Detect which cell encompasses the target text, then output its [X, Y] center coordinate. 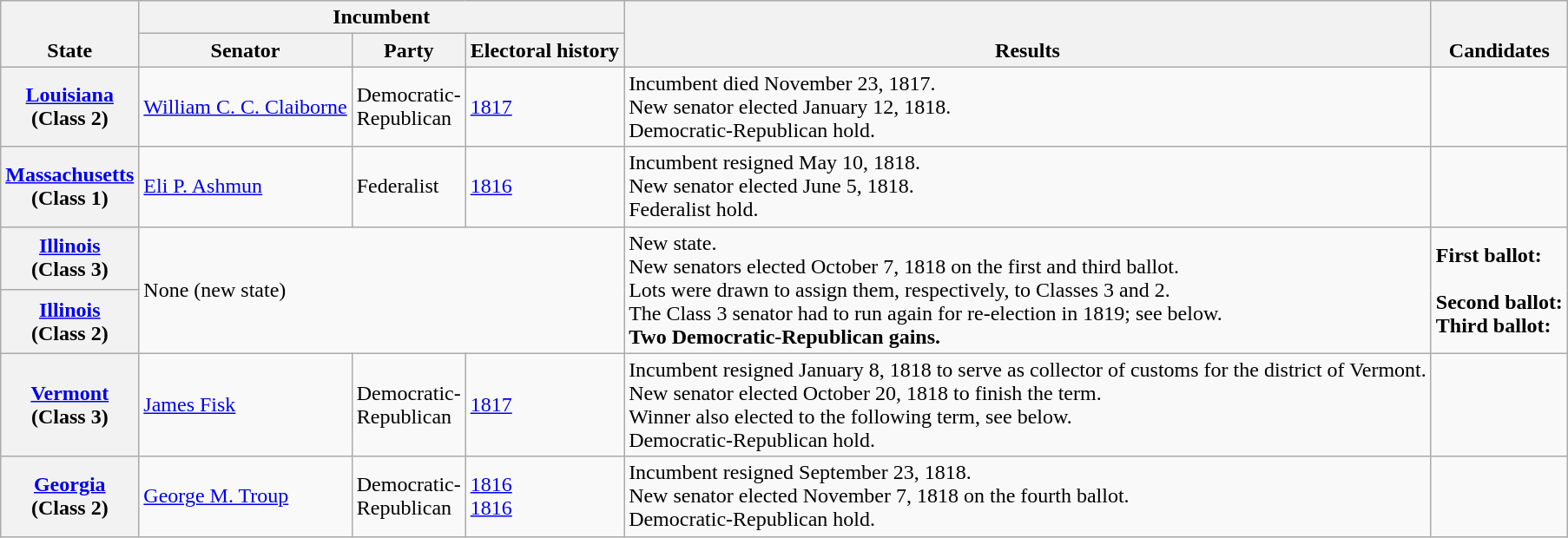
Incumbent [382, 17]
Illinois(Class 3) [69, 259]
None (new state) [382, 290]
Incumbent resigned May 10, 1818.New senator elected June 5, 1818.Federalist hold. [1028, 187]
Vermont(Class 3) [69, 404]
Massachusetts(Class 1) [69, 187]
1816 [544, 187]
George M. Troup [245, 496]
First ballot:Second ballot: Third ballot: [1499, 290]
Illinois(Class 2) [69, 321]
Incumbent died November 23, 1817.New senator elected January 12, 1818.Democratic-Republican hold. [1028, 107]
James Fisk [245, 404]
1816 1816 [544, 496]
Louisiana(Class 2) [69, 107]
State [69, 34]
Federalist [408, 187]
Eli P. Ashmun [245, 187]
Senator [245, 50]
Georgia(Class 2) [69, 496]
Electoral history [544, 50]
Party [408, 50]
William C. C. Claiborne [245, 107]
Candidates [1499, 34]
Results [1028, 34]
Incumbent resigned September 23, 1818.New senator elected November 7, 1818 on the fourth ballot.Democratic-Republican hold. [1028, 496]
